Detect which cell encompasses the target text, then output its [x, y] center coordinate. 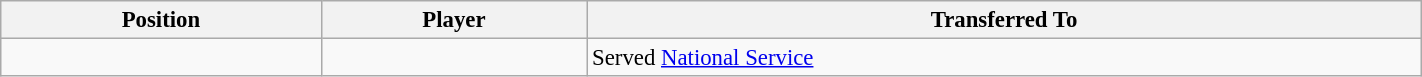
Player [454, 20]
Served National Service [1004, 58]
Transferred To [1004, 20]
Position [161, 20]
